Scan for the cell matching the given text and deliver its [x, y] coordinate at center. 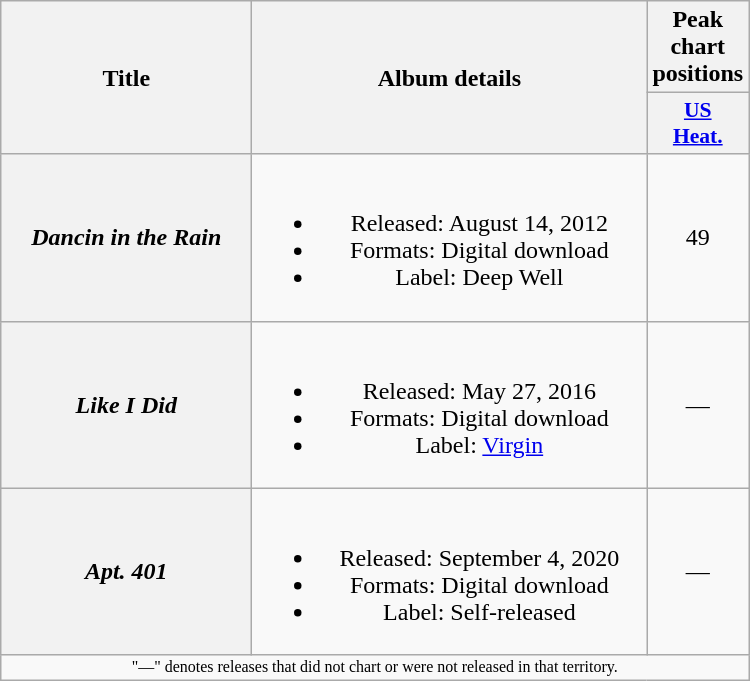
Album details [450, 78]
Released: August 14, 2012Formats: Digital downloadLabel: Deep Well [450, 238]
Like I Did [126, 404]
Released: September 4, 2020Formats: Digital downloadLabel: Self-released [450, 572]
Title [126, 78]
49 [698, 238]
Apt. 401 [126, 572]
Dancin in the Rain [126, 238]
Released: May 27, 2016Formats: Digital downloadLabel: Virgin [450, 404]
"—" denotes releases that did not chart or were not released in that territory. [375, 667]
USHeat. [698, 124]
Peak chart positions [698, 47]
